Provide the [X, Y] coordinate of the cell's center where the given text is located.  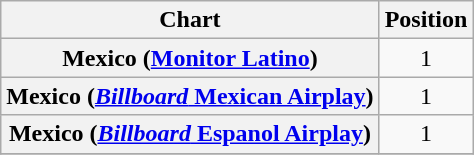
Mexico (Monitor Latino) [190, 58]
Chart [190, 20]
Mexico (Billboard Mexican Airplay) [190, 96]
Position [426, 20]
Mexico (Billboard Espanol Airplay) [190, 134]
